Scan for the cell matching the given text and deliver its (X, Y) coordinate at center. 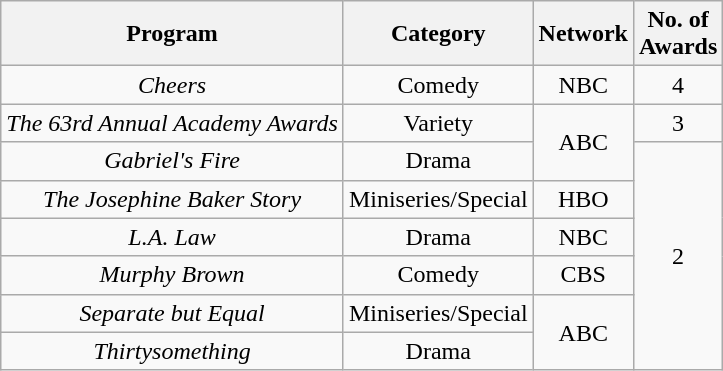
Program (172, 34)
No. ofAwards (678, 34)
CBS (583, 275)
Cheers (172, 85)
Thirtysomething (172, 351)
2 (678, 256)
The Josephine Baker Story (172, 199)
Variety (438, 123)
4 (678, 85)
The 63rd Annual Academy Awards (172, 123)
Gabriel's Fire (172, 161)
3 (678, 123)
Category (438, 34)
Murphy Brown (172, 275)
HBO (583, 199)
Separate but Equal (172, 313)
Network (583, 34)
L.A. Law (172, 237)
